For the text-containing cell, return its midpoint in (X, Y) coordinate format. 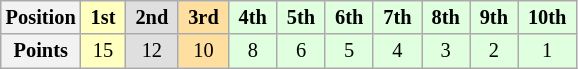
8th (446, 17)
4 (397, 51)
10th (547, 17)
12 (152, 51)
5th (301, 17)
9th (494, 17)
2nd (152, 17)
Points (41, 51)
10 (203, 51)
8 (253, 51)
15 (104, 51)
6th (349, 17)
7th (397, 17)
1 (547, 51)
4th (253, 17)
3 (446, 51)
2 (494, 51)
6 (301, 51)
1st (104, 17)
3rd (203, 17)
Position (41, 17)
5 (349, 51)
